From the cell containing the given text, extract its center point as [x, y] coordinate. 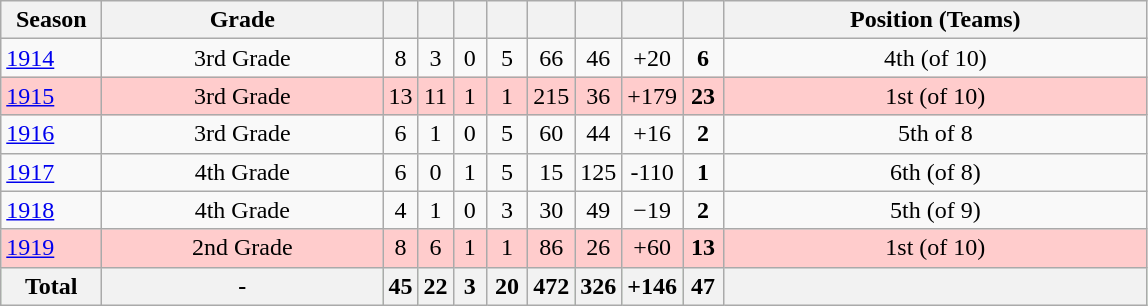
5th (of 9) [936, 210]
472 [552, 286]
+20 [652, 58]
Total [52, 286]
- [242, 286]
−19 [652, 210]
1919 [52, 248]
4 [400, 210]
+16 [652, 134]
66 [552, 58]
1917 [52, 172]
11 [436, 96]
2nd Grade [242, 248]
36 [598, 96]
6th (of 8) [936, 172]
-110 [652, 172]
326 [598, 286]
1916 [52, 134]
215 [552, 96]
Position (Teams) [936, 20]
5th of 8 [936, 134]
Grade [242, 20]
86 [552, 248]
30 [552, 210]
1918 [52, 210]
60 [552, 134]
44 [598, 134]
26 [598, 248]
+179 [652, 96]
Season [52, 20]
1915 [52, 96]
49 [598, 210]
46 [598, 58]
+60 [652, 248]
125 [598, 172]
45 [400, 286]
20 [508, 286]
1914 [52, 58]
15 [552, 172]
23 [702, 96]
47 [702, 286]
+146 [652, 286]
22 [436, 286]
4th (of 10) [936, 58]
